Return [X, Y] of the center of cell containing provided text 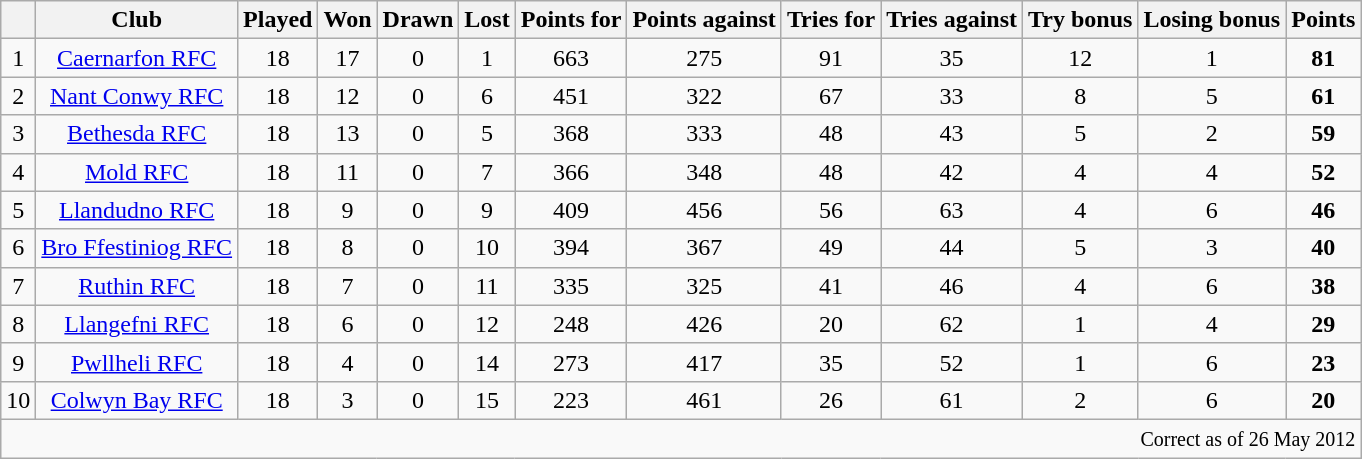
663 [571, 58]
17 [348, 58]
273 [571, 362]
62 [952, 324]
335 [571, 286]
426 [704, 324]
417 [704, 362]
15 [487, 400]
Caernarfon RFC [137, 58]
Nant Conwy RFC [137, 96]
29 [1324, 324]
Played [278, 20]
456 [704, 210]
Points for [571, 20]
13 [348, 134]
59 [1324, 134]
223 [571, 400]
Losing bonus [1212, 20]
Colwyn Bay RFC [137, 400]
409 [571, 210]
Mold RFC [137, 172]
23 [1324, 362]
41 [830, 286]
Drawn [418, 20]
33 [952, 96]
42 [952, 172]
40 [1324, 248]
367 [704, 248]
Try bonus [1080, 20]
461 [704, 400]
451 [571, 96]
248 [571, 324]
Llandudno RFC [137, 210]
26 [830, 400]
325 [704, 286]
67 [830, 96]
322 [704, 96]
Club [137, 20]
Won [348, 20]
Llangefni RFC [137, 324]
Bethesda RFC [137, 134]
333 [704, 134]
Bro Ffestiniog RFC [137, 248]
Tries for [830, 20]
368 [571, 134]
Points [1324, 20]
Ruthin RFC [137, 286]
Pwllheli RFC [137, 362]
366 [571, 172]
14 [487, 362]
275 [704, 58]
Tries against [952, 20]
Points against [704, 20]
91 [830, 58]
49 [830, 248]
43 [952, 134]
348 [704, 172]
Correct as of 26 May 2012 [681, 438]
63 [952, 210]
56 [830, 210]
Lost [487, 20]
38 [1324, 286]
44 [952, 248]
394 [571, 248]
81 [1324, 58]
